Find where the given text appears and provide that cell's center as [X, Y] coordinate. 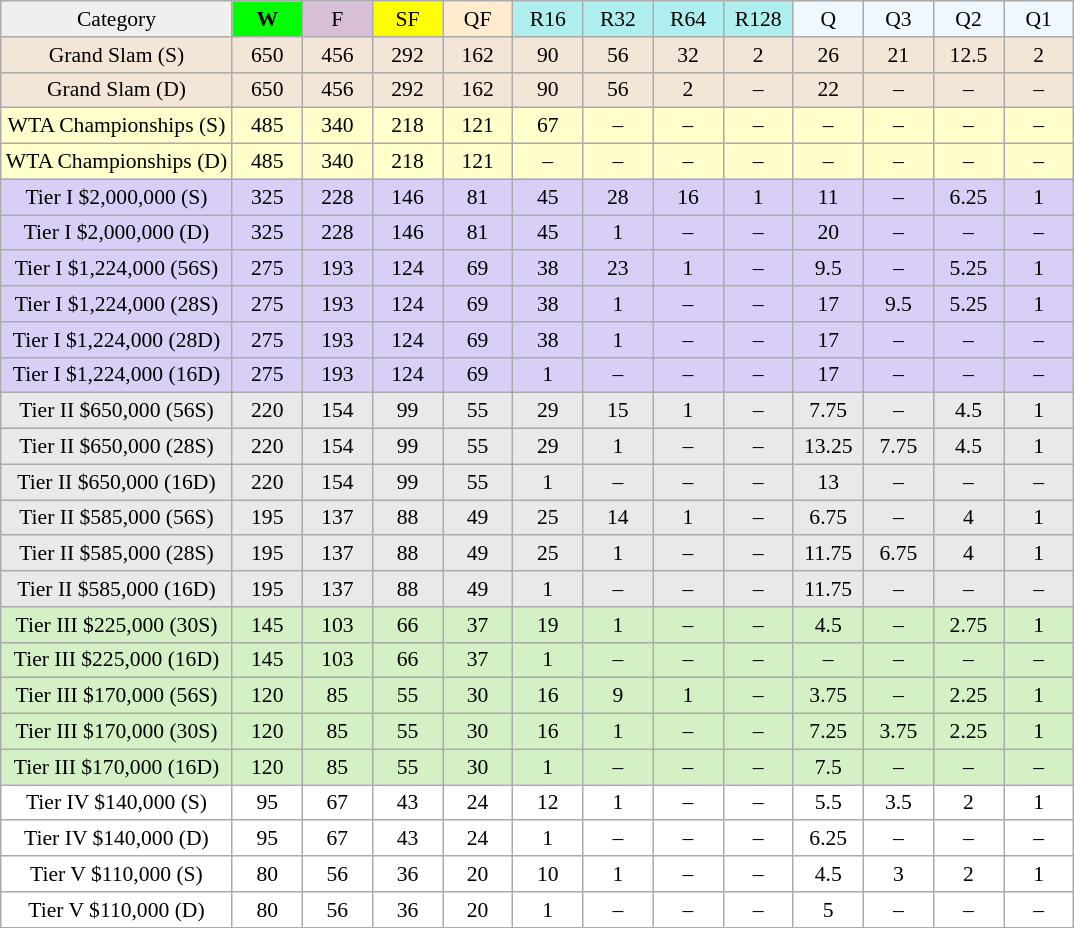
26 [828, 55]
Tier III $170,000 (30S) [116, 732]
Tier IV $140,000 (D) [116, 839]
11 [828, 197]
7.25 [828, 732]
Tier V $110,000 (D) [116, 910]
QF [478, 19]
WTA Championships (D) [116, 162]
12.5 [968, 55]
5 [828, 910]
Tier I $2,000,000 (D) [116, 233]
Tier II $650,000 (28S) [116, 447]
R64 [688, 19]
R32 [618, 19]
Grand Slam (S) [116, 55]
7.5 [828, 767]
Q [828, 19]
Tier III $225,000 (30S) [116, 625]
Tier II $585,000 (16D) [116, 589]
Tier II $650,000 (56S) [116, 411]
9 [618, 696]
19 [548, 625]
Q1 [1039, 19]
22 [828, 90]
15 [618, 411]
Tier V $110,000 (S) [116, 874]
SF [407, 19]
Tier I $1,224,000 (28S) [116, 304]
W [267, 19]
2.75 [968, 625]
Tier II $585,000 (28S) [116, 554]
23 [618, 269]
14 [618, 518]
F [337, 19]
Tier I $2,000,000 (S) [116, 197]
WTA Championships (S) [116, 126]
Tier II $585,000 (56S) [116, 518]
Category [116, 19]
Q2 [968, 19]
Tier III $170,000 (16D) [116, 767]
Tier IV $140,000 (S) [116, 803]
13.25 [828, 447]
Tier I $1,224,000 (16D) [116, 375]
3 [898, 874]
Tier II $650,000 (16D) [116, 482]
R128 [758, 19]
Tier III $225,000 (16D) [116, 660]
28 [618, 197]
Tier I $1,224,000 (56S) [116, 269]
R16 [548, 19]
3.5 [898, 803]
Tier I $1,224,000 (28D) [116, 340]
Grand Slam (D) [116, 90]
Q3 [898, 19]
32 [688, 55]
12 [548, 803]
13 [828, 482]
5.5 [828, 803]
10 [548, 874]
Tier III $170,000 (56S) [116, 696]
21 [898, 55]
